Provide the (x, y) coordinate of the cell's center where the given text is located.  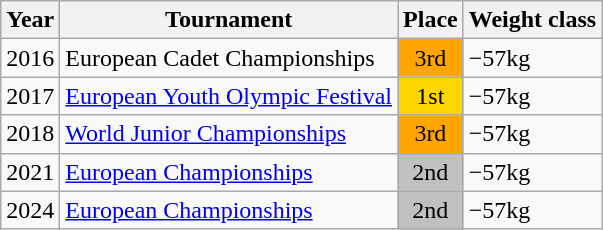
Year (30, 20)
Tournament (229, 20)
2024 (30, 210)
2016 (30, 58)
2018 (30, 134)
1st (431, 96)
European Cadet Championships (229, 58)
World Junior Championships (229, 134)
Place (431, 20)
2017 (30, 96)
Weight class (532, 20)
European Youth Olympic Festival (229, 96)
2021 (30, 172)
